Capture the cell that displays the provided text and extract its (x, y) central coordinate. 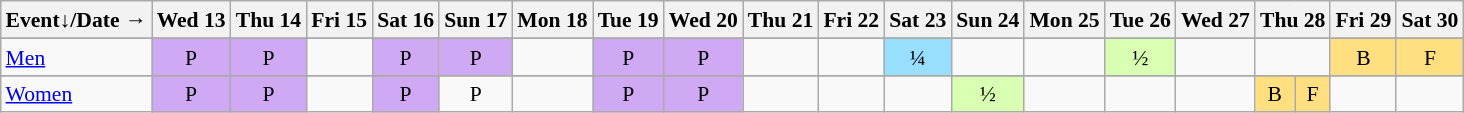
Sat 23 (918, 20)
Sat 30 (1430, 20)
Fri 22 (851, 20)
Wed 13 (192, 20)
Wed 27 (1216, 20)
Sun 24 (988, 20)
Wed 20 (704, 20)
Tue 19 (628, 20)
Tue 26 (1140, 20)
Thu 14 (269, 20)
Fri 29 (1363, 20)
Event↓/Date → (76, 20)
Sun 17 (476, 20)
Women (76, 94)
Mon 25 (1064, 20)
Men (76, 56)
Thu 21 (781, 20)
Sat 16 (406, 20)
Thu 28 (1293, 20)
Fri 15 (339, 20)
Mon 18 (552, 20)
¼ (918, 56)
